From the cell containing the given text, extract its center point as (x, y) coordinate. 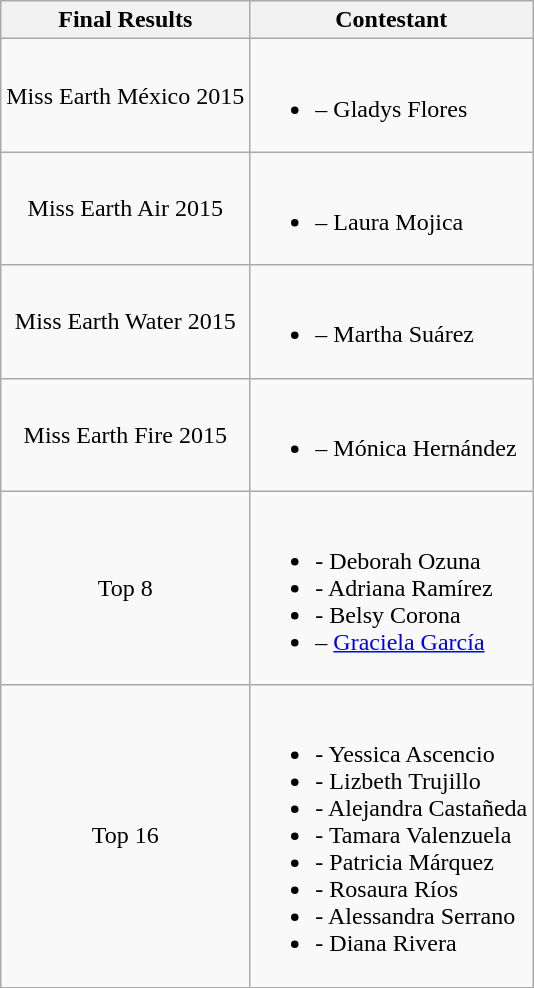
Top 8 (126, 588)
Final Results (126, 20)
Contestant (392, 20)
– Martha Suárez (392, 322)
Miss Earth México 2015 (126, 96)
- Yessica Ascencio - Lizbeth Trujillo - Alejandra Castañeda - Tamara Valenzuela - Patricia Márquez - Rosaura Ríos - Alessandra Serrano - Diana Rivera (392, 836)
– Laura Mojica (392, 208)
Miss Earth Water 2015 (126, 322)
Top 16 (126, 836)
– Mónica Hernández (392, 434)
Miss Earth Fire 2015 (126, 434)
– Gladys Flores (392, 96)
Miss Earth Air 2015 (126, 208)
- Deborah Ozuna - Adriana Ramírez - Belsy Corona – Graciela García (392, 588)
